For the text-containing cell, return its midpoint in (X, Y) coordinate format. 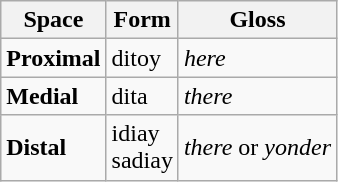
ditoy (142, 58)
Gloss (257, 20)
Medial (54, 96)
Proximal (54, 58)
there (257, 96)
idiaysadiay (142, 148)
there or yonder (257, 148)
Form (142, 20)
here (257, 58)
Distal (54, 148)
dita (142, 96)
Space (54, 20)
